Search for the cell housing the specified text and yield its [X, Y] center coordinate. 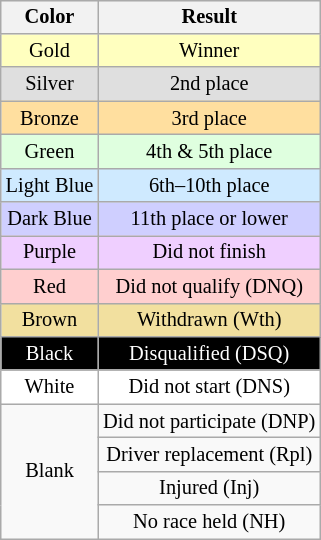
3rd place [209, 118]
Did not participate (DNP) [209, 421]
Disqualified (DSQ) [209, 354]
Withdrawn (Wth) [209, 320]
Injured (Inj) [209, 488]
No race held (NH) [209, 522]
Winner [209, 51]
Black [50, 354]
6th–10th place [209, 185]
Red [50, 286]
Did not start (DNS) [209, 387]
4th & 5th place [209, 152]
Dark Blue [50, 219]
Did not qualify (DNQ) [209, 286]
White [50, 387]
Driver replacement (Rpl) [209, 455]
Green [50, 152]
Result [209, 17]
Blank [50, 472]
Bronze [50, 118]
Gold [50, 51]
Light Blue [50, 185]
2nd place [209, 84]
Did not finish [209, 253]
Purple [50, 253]
11th place or lower [209, 219]
Color [50, 17]
Brown [50, 320]
Silver [50, 84]
